Find where the given text appears and provide that cell's center as (x, y) coordinate. 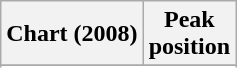
Peakposition (189, 34)
Chart (2008) (72, 34)
